Detect which cell encompasses the target text, then output its (X, Y) center coordinate. 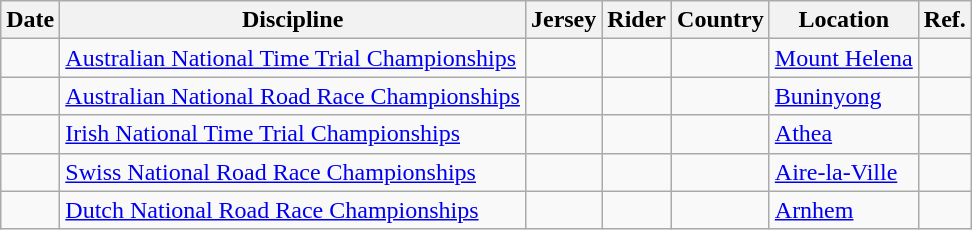
Country (721, 20)
Dutch National Road Race Championships (293, 210)
Buninyong (844, 96)
Date (30, 20)
Australian National Time Trial Championships (293, 58)
Aire-la-Ville (844, 172)
Swiss National Road Race Championships (293, 172)
Arnhem (844, 210)
Location (844, 20)
Rider (637, 20)
Irish National Time Trial Championships (293, 134)
Ref. (944, 20)
Australian National Road Race Championships (293, 96)
Jersey (563, 20)
Discipline (293, 20)
Mount Helena (844, 58)
Athea (844, 134)
